From the cell containing the given text, extract its center point as [x, y] coordinate. 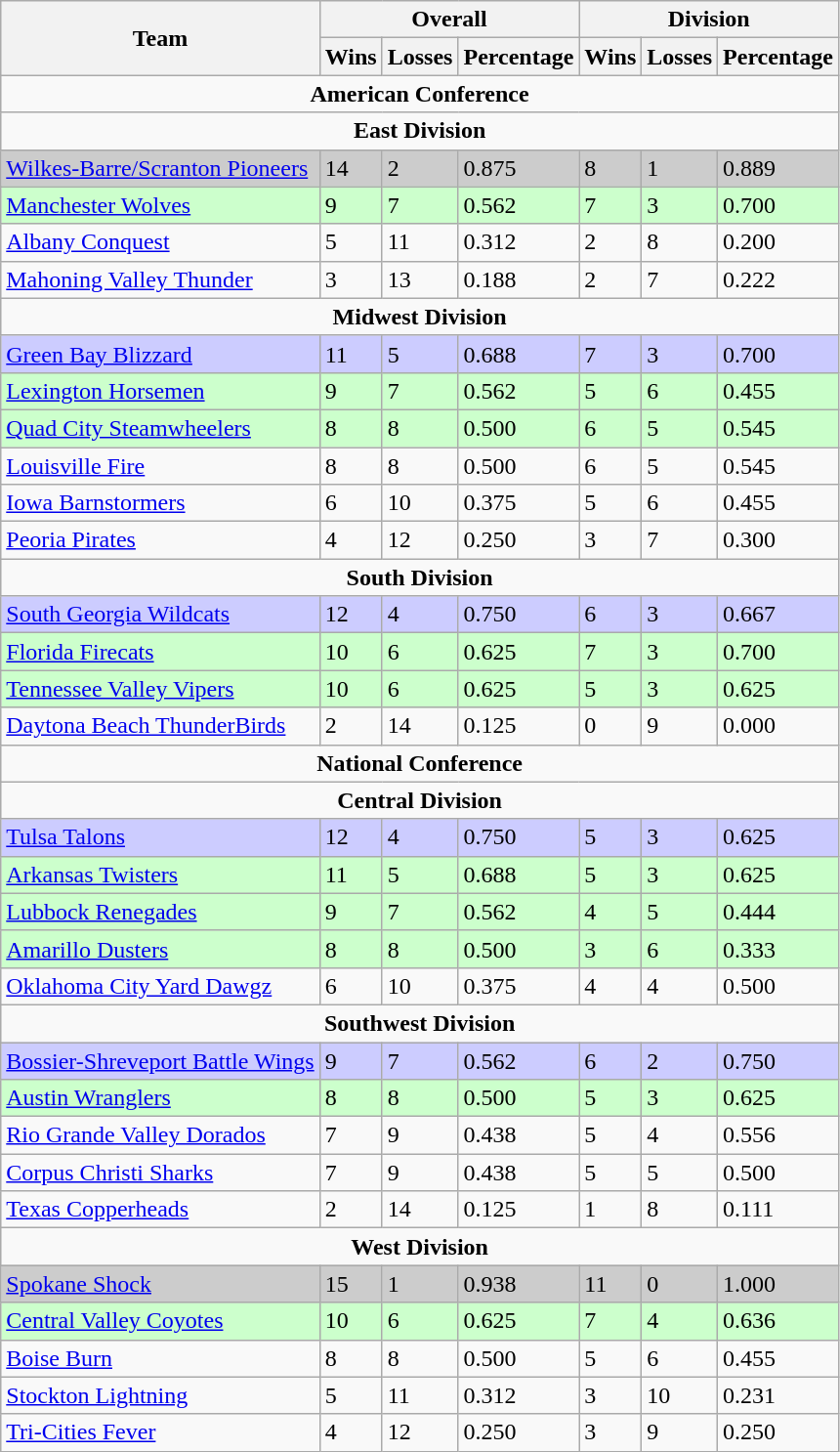
Southwest Division [420, 1023]
Rio Grande Valley Dorados [160, 1135]
0.636 [778, 1321]
Manchester Wolves [160, 205]
0.300 [778, 540]
Amarillo Dusters [160, 949]
1.000 [778, 1284]
Bossier-Shreveport Battle Wings [160, 1060]
Spokane Shock [160, 1284]
Mahoning Valley Thunder [160, 279]
Wilkes-Barre/Scranton Pioneers [160, 168]
Central Valley Coyotes [160, 1321]
0.231 [778, 1395]
15 [351, 1284]
Boise Burn [160, 1358]
Corpus Christi Sharks [160, 1173]
East Division [420, 131]
0.938 [519, 1284]
Daytona Beach ThunderBirds [160, 726]
Quad City Steamwheelers [160, 428]
Lubbock Renegades [160, 912]
Division [709, 20]
Albany Conquest [160, 242]
Arkansas Twisters [160, 875]
Iowa Barnstormers [160, 503]
Austin Wranglers [160, 1098]
0.222 [778, 279]
Green Bay Blizzard [160, 354]
Tulsa Talons [160, 837]
Tennessee Valley Vipers [160, 689]
13 [420, 279]
Tri-Cities Fever [160, 1432]
American Conference [420, 94]
0.333 [778, 949]
0.444 [778, 912]
0.667 [778, 615]
Texas Copperheads [160, 1210]
0.111 [778, 1210]
Team [160, 38]
Central Division [420, 800]
Oklahoma City Yard Dawgz [160, 986]
South Division [420, 577]
Peoria Pirates [160, 540]
Florida Firecats [160, 652]
0.875 [519, 168]
0.556 [778, 1135]
Louisville Fire [160, 466]
National Conference [420, 763]
South Georgia Wildcats [160, 615]
0.889 [778, 168]
West Division [420, 1247]
0.000 [778, 726]
Stockton Lightning [160, 1395]
0.200 [778, 242]
Lexington Horsemen [160, 391]
Overall [449, 20]
Midwest Division [420, 317]
0.188 [519, 279]
